Capture the cell that displays the provided text and extract its [x, y] central coordinate. 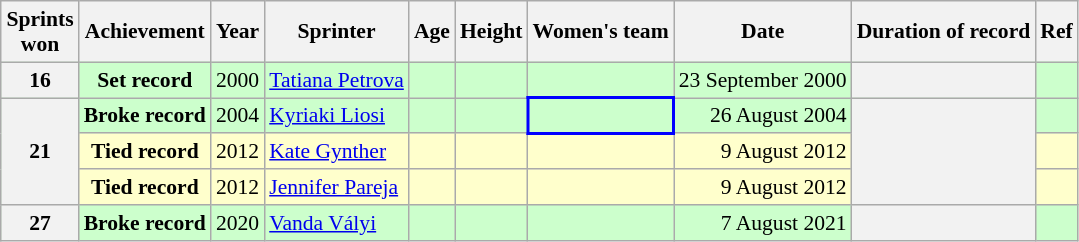
Jennifer Pareja [336, 187]
Duration of record [944, 32]
Age [432, 32]
Women's team [600, 32]
Tatiana Petrova [336, 80]
27 [40, 223]
7 August 2021 [763, 223]
2004 [238, 116]
Date [763, 32]
21 [40, 152]
Vanda Vályi [336, 223]
2020 [238, 223]
26 August 2004 [763, 116]
Sprintswon [40, 32]
Year [238, 32]
Achievement [145, 32]
Kyriaki Liosi [336, 116]
16 [40, 80]
23 September 2000 [763, 80]
2000 [238, 80]
Kate Gynther [336, 152]
Ref [1056, 32]
Set record [145, 80]
Height [491, 32]
Sprinter [336, 32]
